Detect which cell encompasses the target text, then output its [x, y] center coordinate. 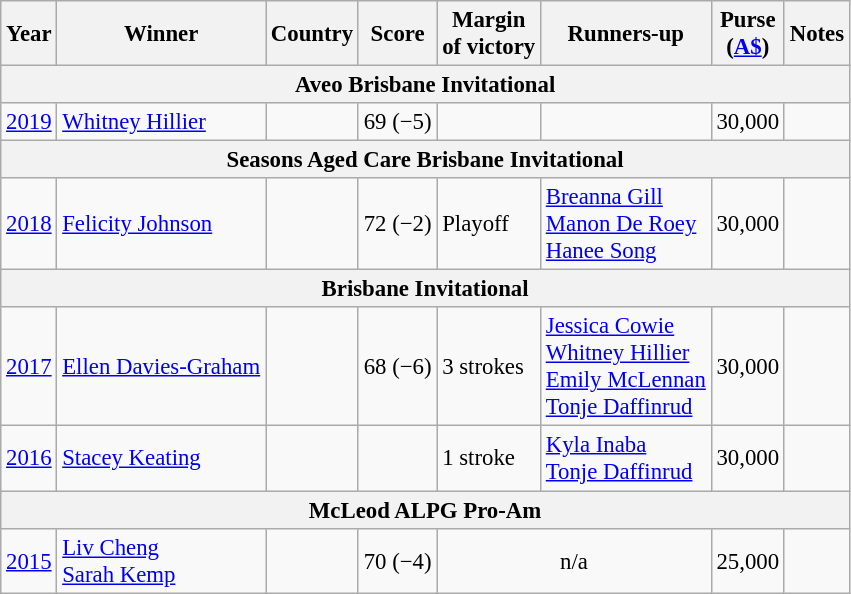
Winner [162, 34]
69 (−5) [397, 122]
Seasons Aged Care Brisbane Invitational [426, 160]
2019 [29, 122]
Kyla Inaba Tonje Daffinrud [626, 458]
Felicity Johnson [162, 224]
Country [312, 34]
3 strokes [489, 368]
2015 [29, 560]
Purse(A$) [748, 34]
Brisbane Invitational [426, 289]
Liv ChengSarah Kemp [162, 560]
Playoff [489, 224]
Whitney Hillier [162, 122]
2017 [29, 368]
Ellen Davies-Graham [162, 368]
70 (−4) [397, 560]
1 stroke [489, 458]
2016 [29, 458]
Aveo Brisbane Invitational [426, 85]
72 (−2) [397, 224]
Runners-up [626, 34]
Breanna Gill Manon De Roey Hanee Song [626, 224]
Jessica Cowie Whitney Hillier Emily McLennan Tonje Daffinrud [626, 368]
Year [29, 34]
n/a [574, 560]
Notes [816, 34]
2018 [29, 224]
Marginof victory [489, 34]
68 (−6) [397, 368]
McLeod ALPG Pro-Am [426, 510]
25,000 [748, 560]
Score [397, 34]
Stacey Keating [162, 458]
